Locate the cell with the specified text and output its (x, y) center coordinate. 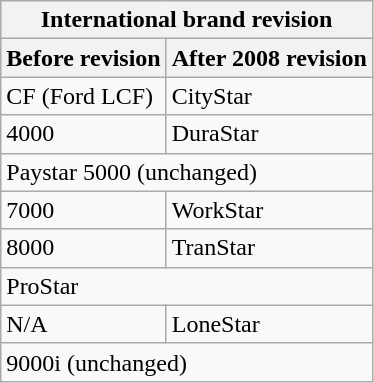
Before revision (84, 58)
After 2008 revision (269, 58)
International brand revision (187, 20)
Paystar 5000 (unchanged) (187, 172)
DuraStar (269, 134)
TranStar (269, 248)
4000 (84, 134)
CityStar (269, 96)
9000i (unchanged) (187, 362)
LoneStar (269, 324)
7000 (84, 210)
8000 (84, 248)
CF (Ford LCF) (84, 96)
N/A (84, 324)
WorkStar (269, 210)
ProStar (187, 286)
